Capture the cell that displays the provided text and extract its [X, Y] central coordinate. 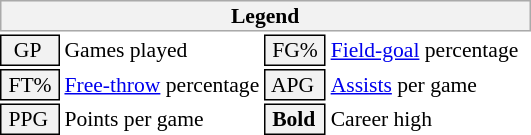
GP [30, 50]
APG [295, 85]
FT% [30, 85]
Field-goal percentage [430, 50]
Legend [265, 16]
Games played [162, 50]
Assists per game [430, 85]
FG% [295, 50]
Free-throw percentage [162, 85]
